Determine the (x, y) coordinate at the center of the cell enclosing the given text.  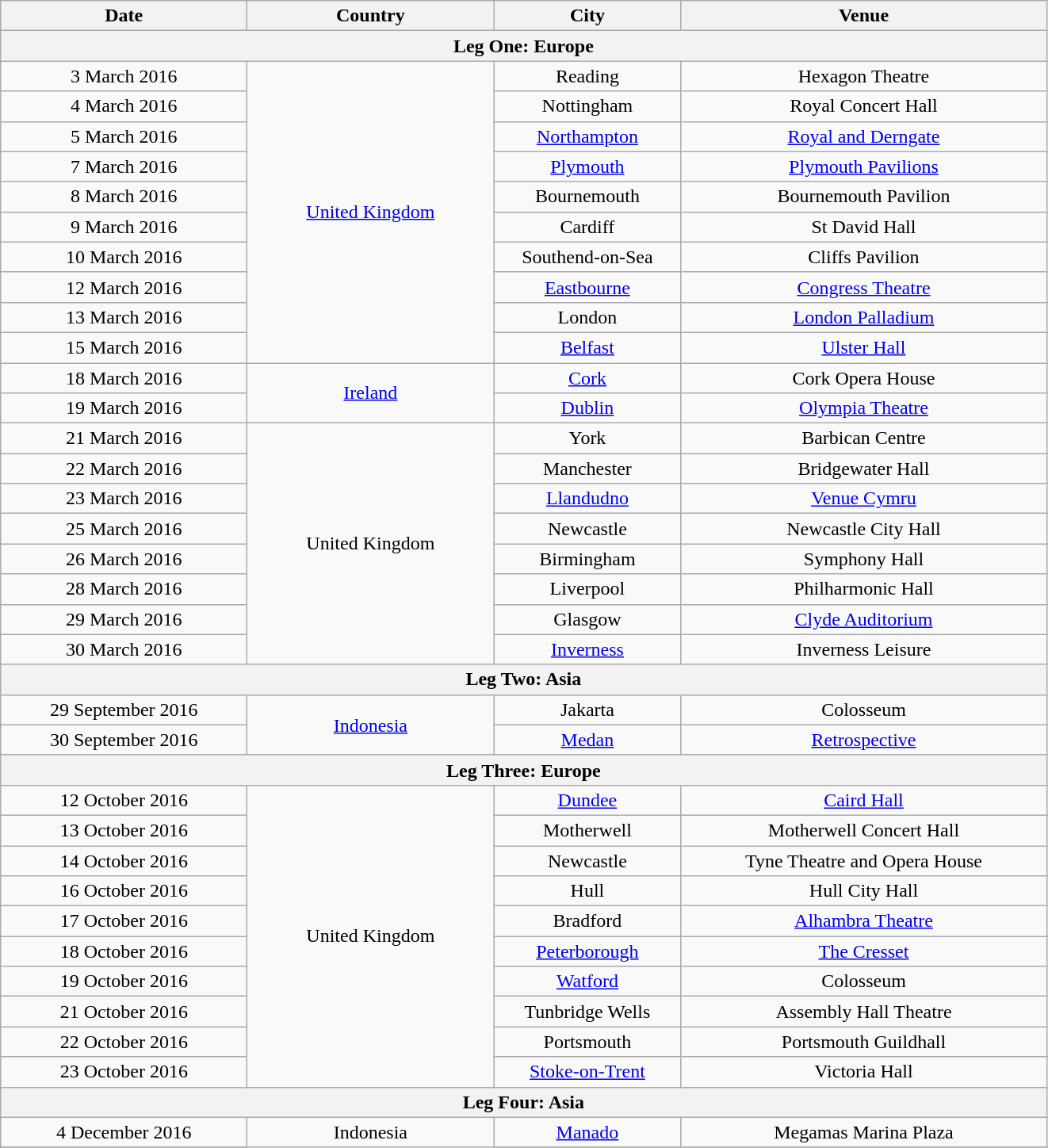
9 March 2016 (124, 227)
8 March 2016 (124, 197)
Northampton (587, 136)
York (587, 438)
Venue Cymru (864, 499)
Plymouth (587, 166)
Hexagon Theatre (864, 76)
Stoke-on-Trent (587, 1072)
Leg Four: Asia (523, 1102)
Newcastle City Hall (864, 529)
22 October 2016 (124, 1042)
Caird Hall (864, 800)
Bournemouth Pavilion (864, 197)
21 October 2016 (124, 1012)
18 March 2016 (124, 378)
5 March 2016 (124, 136)
14 October 2016 (124, 860)
Tunbridge Wells (587, 1012)
Manado (587, 1132)
17 October 2016 (124, 921)
Dublin (587, 408)
19 March 2016 (124, 408)
23 March 2016 (124, 499)
7 March 2016 (124, 166)
Bournemouth (587, 197)
Eastbourne (587, 287)
Cardiff (587, 227)
Tyne Theatre and Opera House (864, 860)
London Palladium (864, 317)
Country (371, 16)
Congress Theatre (864, 287)
Retrospective (864, 740)
28 March 2016 (124, 589)
Motherwell Concert Hall (864, 830)
15 March 2016 (124, 347)
12 March 2016 (124, 287)
Hull (587, 891)
Medan (587, 740)
Date (124, 16)
Inverness Leisure (864, 649)
13 October 2016 (124, 830)
16 October 2016 (124, 891)
Peterborough (587, 951)
4 December 2016 (124, 1132)
Leg Three: Europe (523, 770)
4 March 2016 (124, 106)
The Cresset (864, 951)
Assembly Hall Theatre (864, 1012)
Clyde Auditorium (864, 619)
Philharmonic Hall (864, 589)
Birmingham (587, 559)
30 September 2016 (124, 740)
Bridgewater Hall (864, 469)
Plymouth Pavilions (864, 166)
Nottingham (587, 106)
Ireland (371, 393)
Bradford (587, 921)
Olympia Theatre (864, 408)
Liverpool (587, 589)
Manchester (587, 469)
Portsmouth Guildhall (864, 1042)
23 October 2016 (124, 1072)
Venue (864, 16)
Cork Opera House (864, 378)
13 March 2016 (124, 317)
Hull City Hall (864, 891)
25 March 2016 (124, 529)
Llandudno (587, 499)
30 March 2016 (124, 649)
Inverness (587, 649)
Ulster Hall (864, 347)
Portsmouth (587, 1042)
Royal Concert Hall (864, 106)
12 October 2016 (124, 800)
Alhambra Theatre (864, 921)
Megamas Marina Plaza (864, 1132)
City (587, 16)
26 March 2016 (124, 559)
Watford (587, 982)
Leg One: Europe (523, 46)
Leg Two: Asia (523, 679)
Jakarta (587, 710)
10 March 2016 (124, 257)
Cliffs Pavilion (864, 257)
19 October 2016 (124, 982)
St David Hall (864, 227)
Reading (587, 76)
21 March 2016 (124, 438)
Motherwell (587, 830)
Barbican Centre (864, 438)
Symphony Hall (864, 559)
Belfast (587, 347)
29 March 2016 (124, 619)
Victoria Hall (864, 1072)
3 March 2016 (124, 76)
Southend-on-Sea (587, 257)
London (587, 317)
Royal and Derngate (864, 136)
Glasgow (587, 619)
29 September 2016 (124, 710)
Dundee (587, 800)
22 March 2016 (124, 469)
Cork (587, 378)
18 October 2016 (124, 951)
